Return the (x, y) coordinate for the center point of the cell that contains the specified text.  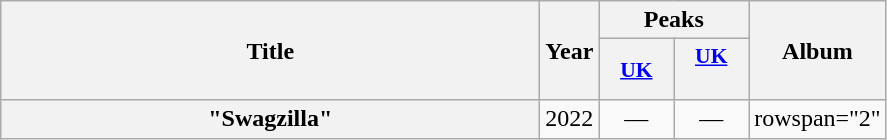
Peaks (674, 20)
Album (818, 50)
2022 (570, 119)
"Swagzilla" (270, 119)
Year (570, 50)
rowspan="2" (818, 119)
Title (270, 50)
